Output the (x, y) coordinate of the center of the cell containing the given text.  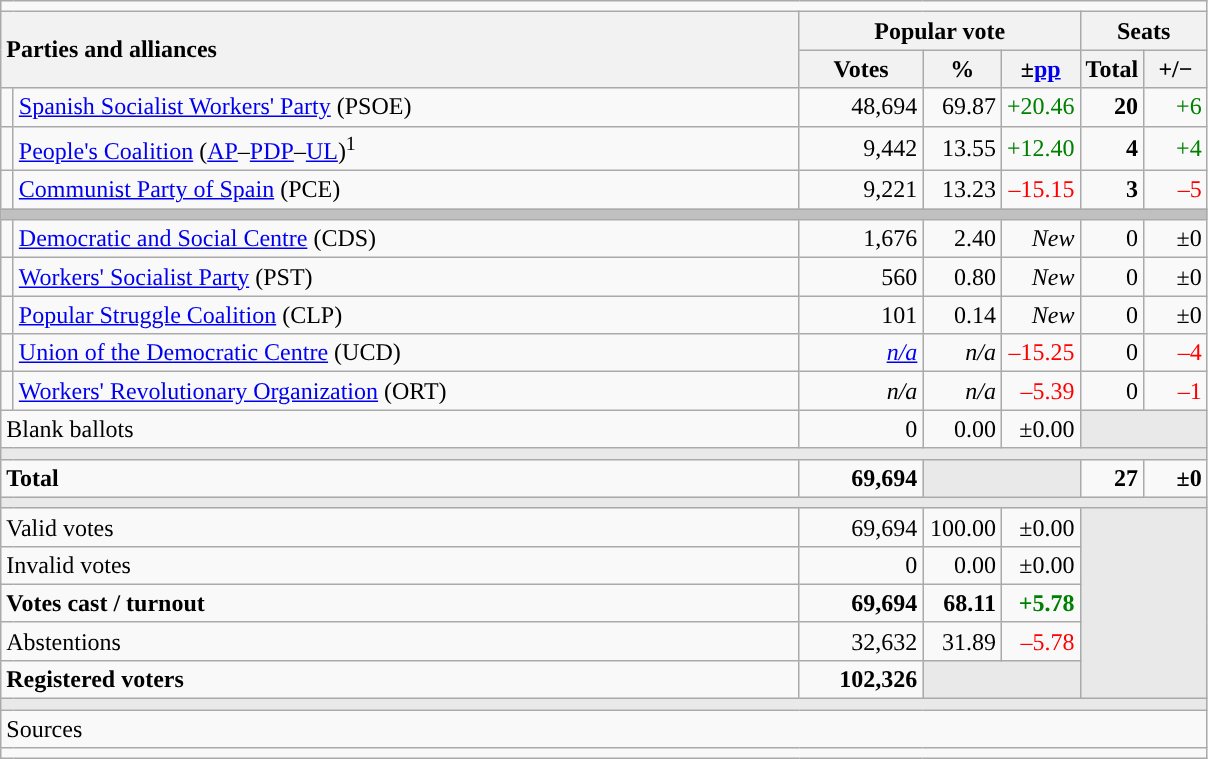
–1 (1176, 391)
27 (1112, 478)
–5.78 (1040, 641)
Democratic and Social Centre (CDS) (406, 239)
3 (1112, 190)
Workers' Socialist Party (PST) (406, 277)
+6 (1176, 107)
1,676 (861, 239)
0.14 (962, 315)
100.00 (962, 527)
–5.39 (1040, 391)
69.87 (962, 107)
% (962, 69)
102,326 (861, 679)
Spanish Socialist Workers' Party (PSOE) (406, 107)
560 (861, 277)
31.89 (962, 641)
+/− (1176, 69)
Registered voters (400, 679)
–15.15 (1040, 190)
9,221 (861, 190)
Blank ballots (400, 429)
Popular Struggle Coalition (CLP) (406, 315)
20 (1112, 107)
People's Coalition (AP–PDP–UL)1 (406, 148)
9,442 (861, 148)
–15.25 (1040, 353)
48,694 (861, 107)
101 (861, 315)
Workers' Revolutionary Organization (ORT) (406, 391)
Abstentions (400, 641)
Seats (1144, 31)
13.55 (962, 148)
–4 (1176, 353)
0.80 (962, 277)
±pp (1040, 69)
Popular vote (940, 31)
+20.46 (1040, 107)
Communist Party of Spain (PCE) (406, 190)
4 (1112, 148)
–5 (1176, 190)
Votes (861, 69)
Sources (604, 729)
Union of the Democratic Centre (UCD) (406, 353)
Votes cast / turnout (400, 603)
Valid votes (400, 527)
Invalid votes (400, 565)
+12.40 (1040, 148)
Parties and alliances (400, 50)
+4 (1176, 148)
2.40 (962, 239)
32,632 (861, 641)
13.23 (962, 190)
68.11 (962, 603)
+5.78 (1040, 603)
